Scan for the cell matching the given text and deliver its (X, Y) coordinate at center. 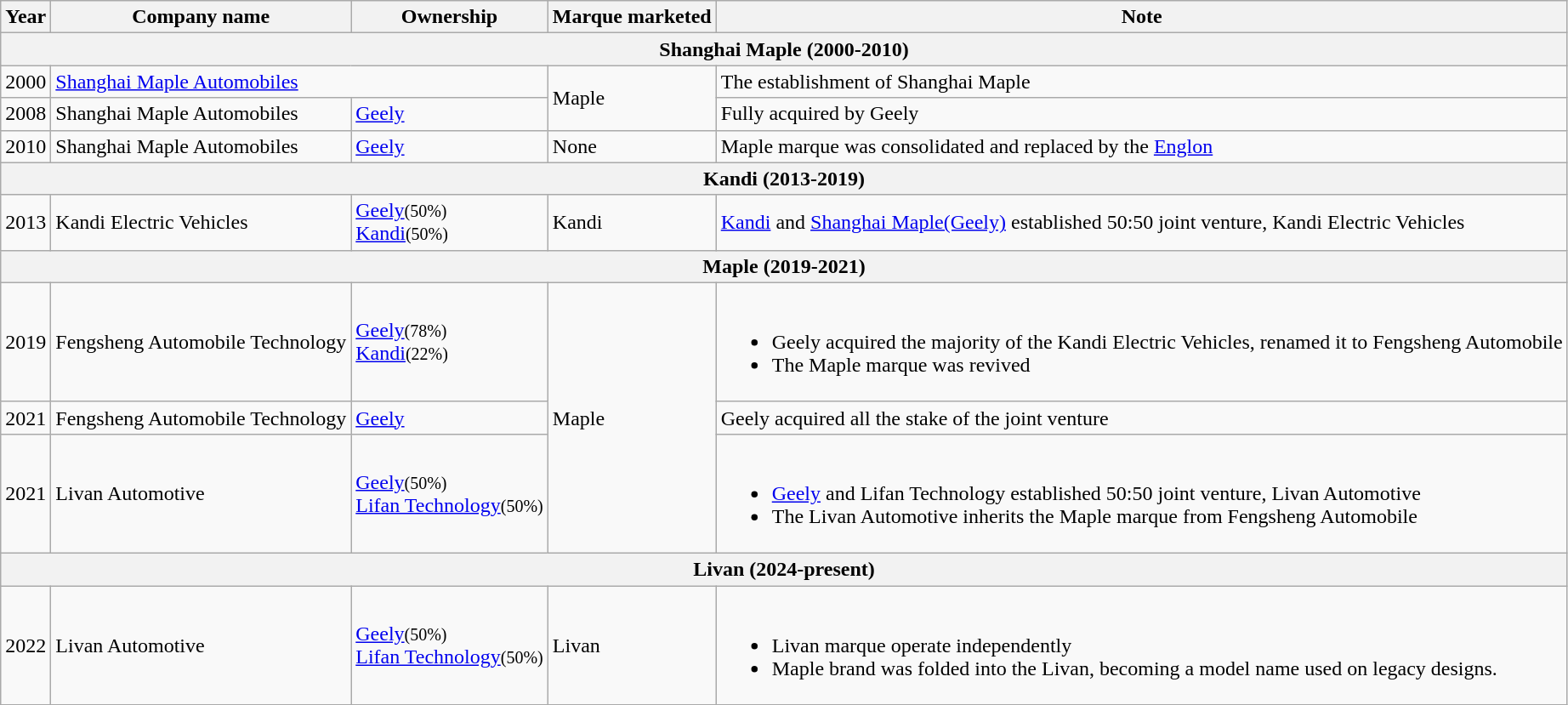
Livan (2024-present) (784, 569)
Year (26, 17)
Livan marque operate independentlyMaple brand was folded into the Livan, becoming a model name used on legacy designs. (1141, 645)
Kandi (632, 223)
Marque marketed (632, 17)
2019 (26, 342)
Geely(50%)Kandi(50%) (450, 223)
Geely acquired the majority of the Kandi Electric Vehicles, renamed it to Fengsheng AutomobileThe Maple marque was revived (1141, 342)
Maple (2019-2021) (784, 266)
Geely(78%)Kandi(22%) (450, 342)
2010 (26, 146)
Kandi (2013-2019) (784, 179)
Kandi Electric Vehicles (201, 223)
Ownership (450, 17)
Company name (201, 17)
Geely and Lifan Technology established 50:50 joint venture, Livan AutomotiveThe Livan Automotive inherits the Maple marque from Fengsheng Automobile (1141, 493)
Livan (632, 645)
Note (1141, 17)
2013 (26, 223)
Geely acquired all the stake of the joint venture (1141, 418)
2000 (26, 82)
2008 (26, 114)
Kandi and Shanghai Maple(Geely) established 50:50 joint venture, Kandi Electric Vehicles (1141, 223)
Shanghai Maple (2000-2010) (784, 49)
None (632, 146)
Fully acquired by Geely (1141, 114)
2022 (26, 645)
The establishment of Shanghai Maple (1141, 82)
Maple marque was consolidated and replaced by the Englon (1141, 146)
